Determine the (x, y) coordinate at the center of the cell enclosing the given text.  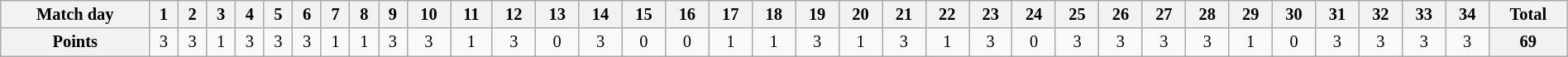
25 (1077, 14)
10 (428, 14)
27 (1164, 14)
4 (250, 14)
30 (1293, 14)
Total (1528, 14)
22 (947, 14)
Points (75, 42)
11 (471, 14)
9 (394, 14)
2 (192, 14)
7 (336, 14)
13 (557, 14)
18 (773, 14)
31 (1337, 14)
20 (860, 14)
24 (1034, 14)
17 (730, 14)
15 (643, 14)
6 (308, 14)
29 (1250, 14)
28 (1207, 14)
69 (1528, 42)
19 (817, 14)
16 (687, 14)
12 (514, 14)
8 (364, 14)
32 (1380, 14)
Match day (75, 14)
33 (1424, 14)
5 (278, 14)
21 (904, 14)
14 (600, 14)
23 (991, 14)
26 (1121, 14)
34 (1467, 14)
